For the text-containing cell, return its midpoint in (x, y) coordinate format. 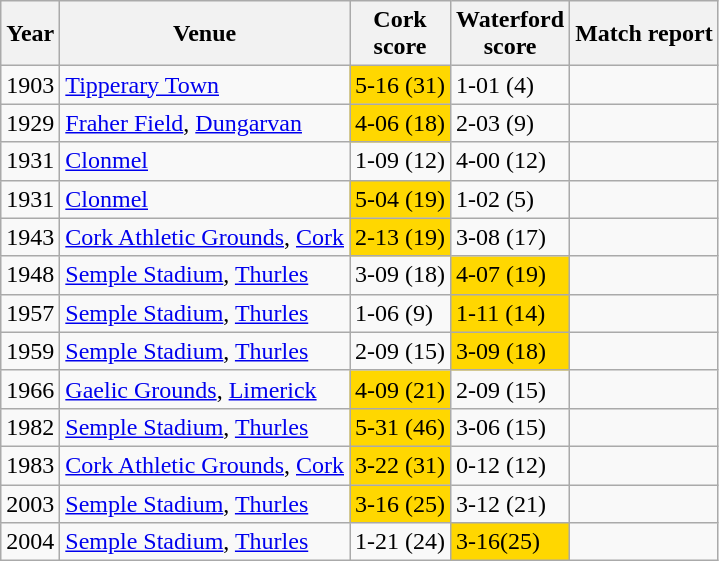
4-06 (18) (400, 123)
1983 (30, 465)
1-06 (9) (400, 313)
1966 (30, 389)
2004 (30, 542)
1929 (30, 123)
Venue (205, 34)
Cork score (400, 34)
1-21 (24) (400, 542)
1-01 (4) (510, 85)
1943 (30, 237)
3-12 (21) (510, 503)
1-02 (5) (510, 199)
1982 (30, 427)
3-06 (15) (510, 427)
5-04 (19) (400, 199)
Year (30, 34)
4-09 (21) (400, 389)
1957 (30, 313)
4-00 (12) (510, 161)
5-31 (46) (400, 427)
1-11 (14) (510, 313)
Fraher Field, Dungarvan (205, 123)
3-16(25) (510, 542)
Gaelic Grounds, Limerick (205, 389)
4-07 (19) (510, 275)
2-13 (19) (400, 237)
Tipperary Town (205, 85)
5-16 (31) (400, 85)
Match report (644, 34)
1-09 (12) (400, 161)
2003 (30, 503)
1903 (30, 85)
0-12 (12) (510, 465)
1959 (30, 351)
3-22 (31) (400, 465)
3-08 (17) (510, 237)
Waterford score (510, 34)
1948 (30, 275)
3-16 (25) (400, 503)
2-03 (9) (510, 123)
